Scan for the cell matching the given text and deliver its (x, y) coordinate at center. 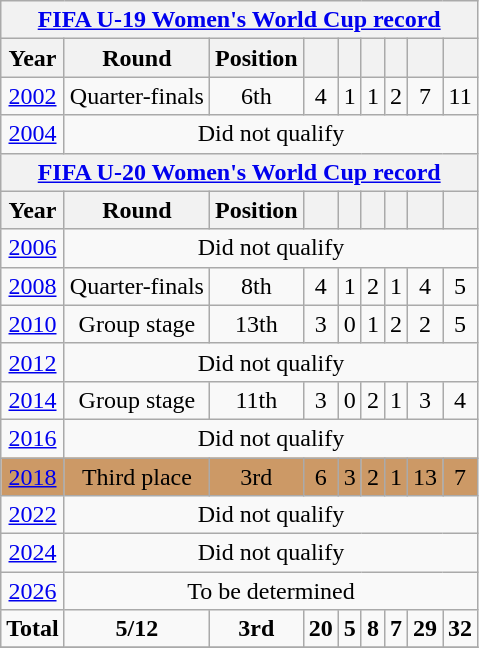
2012 (33, 362)
To be determined (270, 591)
11 (460, 96)
13th (256, 324)
Third place (136, 477)
2010 (33, 324)
FIFA U-20 Women's World Cup record (240, 172)
2022 (33, 515)
Total (33, 629)
8th (256, 286)
2024 (33, 553)
29 (424, 629)
2018 (33, 477)
2026 (33, 591)
32 (460, 629)
11th (256, 400)
8 (372, 629)
5/12 (136, 629)
2014 (33, 400)
FIFA U-19 Women's World Cup record (240, 20)
2004 (33, 134)
2016 (33, 438)
6 (320, 477)
2006 (33, 248)
13 (424, 477)
2002 (33, 96)
6th (256, 96)
20 (320, 629)
2008 (33, 286)
